Find where the given text appears and provide that cell's center as (x, y) coordinate. 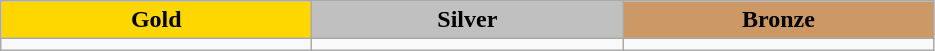
Gold (156, 20)
Silver (468, 20)
Bronze (778, 20)
